Identify which cell holds the provided text, then report its (X, Y) central coordinate. 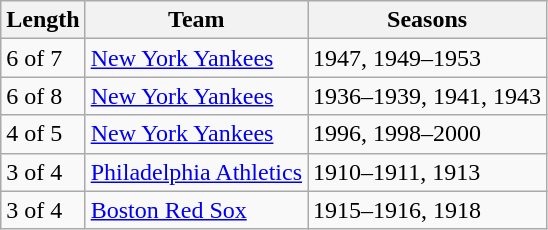
1996, 1998–2000 (428, 134)
1910–1911, 1913 (428, 172)
Boston Red Sox (196, 210)
Seasons (428, 20)
6 of 7 (43, 58)
6 of 8 (43, 96)
Length (43, 20)
1947, 1949–1953 (428, 58)
1936–1939, 1941, 1943 (428, 96)
Philadelphia Athletics (196, 172)
4 of 5 (43, 134)
1915–1916, 1918 (428, 210)
Team (196, 20)
